Return [X, Y] of the center of cell containing provided text 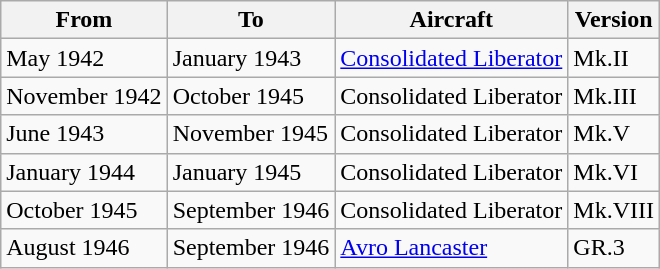
Mk.VIII [614, 210]
Avro Lancaster [452, 248]
January 1945 [251, 172]
From [84, 20]
Version [614, 20]
To [251, 20]
August 1946 [84, 248]
Mk.III [614, 96]
November 1945 [251, 134]
January 1944 [84, 172]
Mk.VI [614, 172]
Mk.II [614, 58]
Aircraft [452, 20]
January 1943 [251, 58]
Mk.V [614, 134]
GR.3 [614, 248]
November 1942 [84, 96]
May 1942 [84, 58]
June 1943 [84, 134]
